Search for the cell housing the specified text and yield its [x, y] center coordinate. 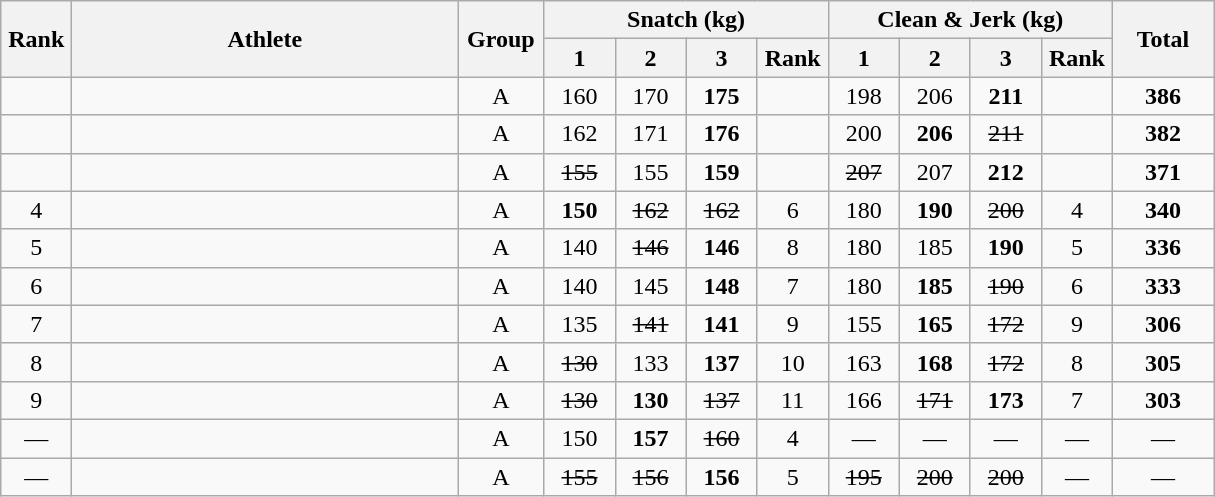
Clean & Jerk (kg) [970, 20]
386 [1162, 96]
Athlete [265, 39]
371 [1162, 172]
163 [864, 362]
170 [650, 96]
168 [934, 362]
Snatch (kg) [686, 20]
336 [1162, 248]
148 [722, 286]
10 [792, 362]
135 [580, 324]
145 [650, 286]
305 [1162, 362]
340 [1162, 210]
173 [1006, 400]
382 [1162, 134]
303 [1162, 400]
195 [864, 477]
175 [722, 96]
176 [722, 134]
159 [722, 172]
133 [650, 362]
Group [501, 39]
306 [1162, 324]
198 [864, 96]
165 [934, 324]
Total [1162, 39]
11 [792, 400]
157 [650, 438]
212 [1006, 172]
166 [864, 400]
333 [1162, 286]
